Capture the cell that displays the provided text and extract its [x, y] central coordinate. 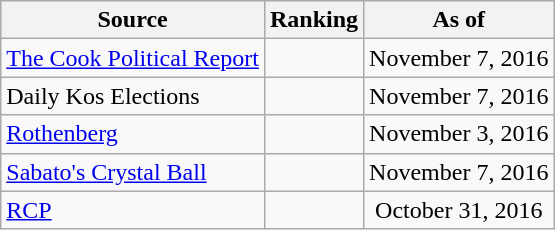
November 3, 2016 [459, 134]
As of [459, 20]
Source [133, 20]
Ranking [314, 20]
Daily Kos Elections [133, 96]
The Cook Political Report [133, 58]
Sabato's Crystal Ball [133, 172]
Rothenberg [133, 134]
October 31, 2016 [459, 210]
RCP [133, 210]
